Search for the cell housing the specified text and yield its [X, Y] center coordinate. 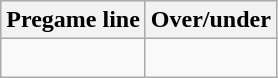
Pregame line [74, 20]
Over/under [210, 20]
